Pinpoint the cell where the given text exists, returning its [X, Y] midpoint coordinate. 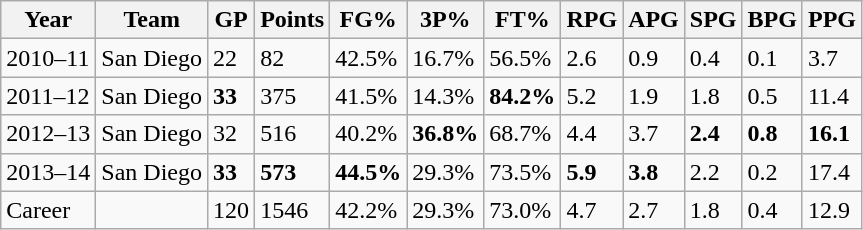
0.9 [654, 58]
573 [292, 172]
2.6 [592, 58]
FT% [522, 20]
PPG [832, 20]
73.0% [522, 210]
73.5% [522, 172]
4.7 [592, 210]
40.2% [368, 134]
2013–14 [48, 172]
3P% [446, 20]
0.2 [772, 172]
14.3% [446, 96]
56.5% [522, 58]
2012–13 [48, 134]
GP [232, 20]
42.2% [368, 210]
Year [48, 20]
3.8 [654, 172]
2.2 [713, 172]
68.7% [522, 134]
375 [292, 96]
84.2% [522, 96]
Career [48, 210]
0.5 [772, 96]
2011–12 [48, 96]
2.7 [654, 210]
12.9 [832, 210]
5.9 [592, 172]
Points [292, 20]
42.5% [368, 58]
APG [654, 20]
4.4 [592, 134]
32 [232, 134]
RPG [592, 20]
516 [292, 134]
36.8% [446, 134]
FG% [368, 20]
BPG [772, 20]
1.9 [654, 96]
0.1 [772, 58]
120 [232, 210]
5.2 [592, 96]
11.4 [832, 96]
16.7% [446, 58]
22 [232, 58]
17.4 [832, 172]
0.8 [772, 134]
SPG [713, 20]
82 [292, 58]
41.5% [368, 96]
2.4 [713, 134]
44.5% [368, 172]
2010–11 [48, 58]
1546 [292, 210]
16.1 [832, 134]
Team [152, 20]
